Scan for the cell matching the given text and deliver its [X, Y] coordinate at center. 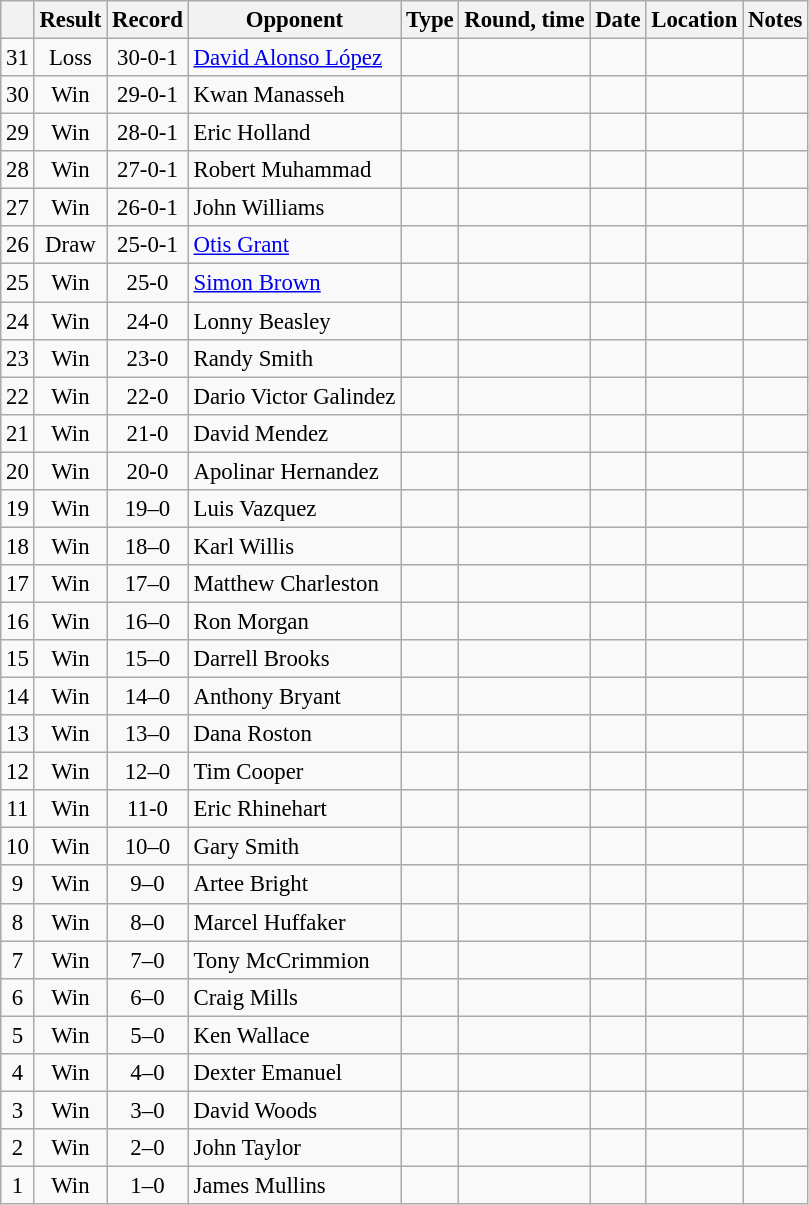
David Alonso López [294, 58]
18 [18, 546]
25-0 [148, 283]
26-0-1 [148, 208]
Loss [70, 58]
15 [18, 659]
Luis Vazquez [294, 509]
7 [18, 960]
13 [18, 734]
17–0 [148, 584]
9–0 [148, 885]
10–0 [148, 847]
John Williams [294, 208]
Round, time [524, 20]
4 [18, 1073]
Randy Smith [294, 358]
5 [18, 1035]
Gary Smith [294, 847]
Eric Rhinehart [294, 809]
15–0 [148, 659]
6–0 [148, 997]
5–0 [148, 1035]
11 [18, 809]
18–0 [148, 546]
27-0-1 [148, 170]
Notes [776, 20]
Eric Holland [294, 133]
31 [18, 58]
25 [18, 283]
22 [18, 396]
Simon Brown [294, 283]
19 [18, 509]
Dario Victor Galindez [294, 396]
Date [618, 20]
23 [18, 358]
8–0 [148, 922]
26 [18, 245]
30-0-1 [148, 58]
16 [18, 621]
Dana Roston [294, 734]
30 [18, 95]
10 [18, 847]
Type [430, 20]
25-0-1 [148, 245]
Record [148, 20]
23-0 [148, 358]
21-0 [148, 433]
Result [70, 20]
6 [18, 997]
16–0 [148, 621]
2–0 [148, 1148]
David Mendez [294, 433]
Ken Wallace [294, 1035]
14 [18, 697]
Location [694, 20]
Marcel Huffaker [294, 922]
Karl Willis [294, 546]
John Taylor [294, 1148]
11-0 [148, 809]
Lonny Beasley [294, 321]
9 [18, 885]
2 [18, 1148]
27 [18, 208]
13–0 [148, 734]
David Woods [294, 1110]
19–0 [148, 509]
3–0 [148, 1110]
Robert Muhammad [294, 170]
Apolinar Hernandez [294, 471]
20 [18, 471]
20-0 [148, 471]
Ron Morgan [294, 621]
7–0 [148, 960]
14–0 [148, 697]
1 [18, 1185]
12 [18, 772]
17 [18, 584]
Opponent [294, 20]
4–0 [148, 1073]
8 [18, 922]
Matthew Charleston [294, 584]
Tony McCrimmion [294, 960]
Kwan Manasseh [294, 95]
12–0 [148, 772]
Darrell Brooks [294, 659]
21 [18, 433]
24-0 [148, 321]
1–0 [148, 1185]
Anthony Bryant [294, 697]
Otis Grant [294, 245]
Tim Cooper [294, 772]
28 [18, 170]
3 [18, 1110]
Draw [70, 245]
24 [18, 321]
29 [18, 133]
Artee Bright [294, 885]
22-0 [148, 396]
29-0-1 [148, 95]
28-0-1 [148, 133]
Dexter Emanuel [294, 1073]
Craig Mills [294, 997]
James Mullins [294, 1185]
